Return [X, Y] of the center of cell containing provided text 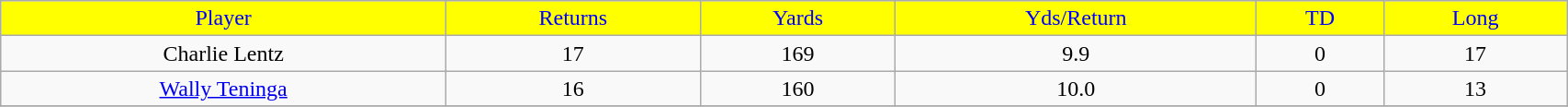
Charlie Lentz [224, 53]
160 [797, 89]
Long [1475, 18]
Wally Teninga [224, 89]
Yds/Return [1077, 18]
Yards [797, 18]
169 [797, 53]
9.9 [1077, 53]
10.0 [1077, 89]
16 [573, 89]
TD [1321, 18]
Player [224, 18]
Returns [573, 18]
13 [1475, 89]
